Search for the cell housing the specified text and yield its [X, Y] center coordinate. 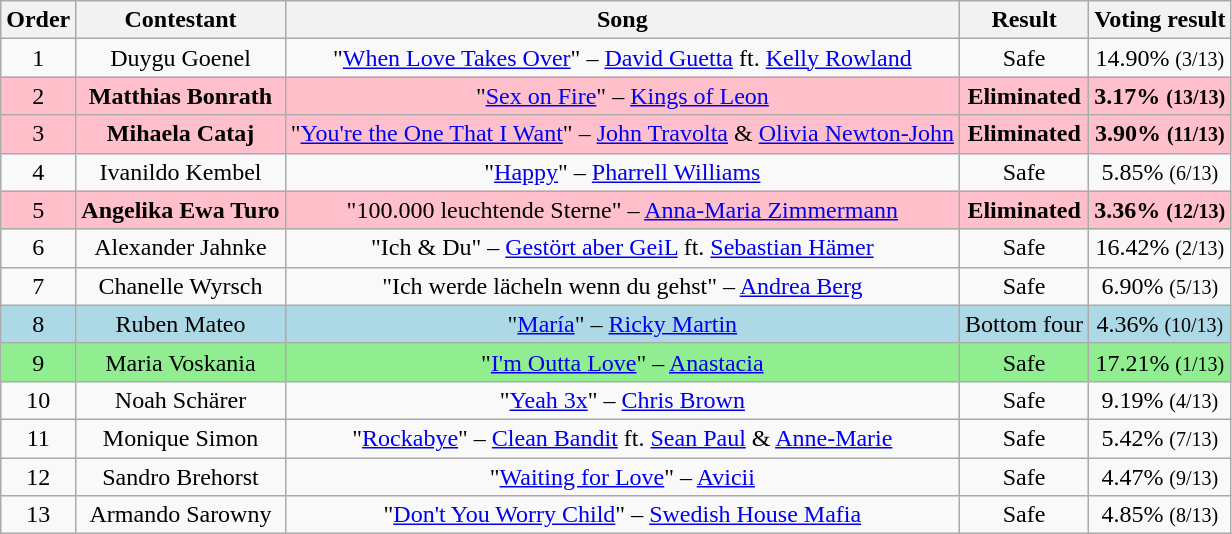
8 [38, 324]
"Sex on Fire" – Kings of Leon [622, 96]
4.47% (9/13) [1160, 477]
"100.000 leuchtende Sterne" – Anna-Maria Zimmermann [622, 210]
3.17% (13/13) [1160, 96]
17.21% (1/13) [1160, 362]
3.36% (12/13) [1160, 210]
5 [38, 210]
"Ich werde lächeln wenn du gehst" – Andrea Berg [622, 286]
6 [38, 248]
4.85% (8/13) [1160, 515]
5.42% (7/13) [1160, 438]
Contestant [180, 20]
1 [38, 58]
Matthias Bonrath [180, 96]
Order [38, 20]
"Don't You Worry Child" – Swedish House Mafia [622, 515]
"I'm Outta Love" – Anastacia [622, 362]
5.85% (6/13) [1160, 172]
Ivanildo Kembel [180, 172]
"Waiting for Love" – Avicii [622, 477]
7 [38, 286]
Song [622, 20]
"María" – Ricky Martin [622, 324]
2 [38, 96]
14.90% (3/13) [1160, 58]
9.19% (4/13) [1160, 400]
Alexander Jahnke [180, 248]
16.42% (2/13) [1160, 248]
Duygu Goenel [180, 58]
Sandro Brehorst [180, 477]
Voting result [1160, 20]
Bottom four [1024, 324]
Angelika Ewa Turo [180, 210]
9 [38, 362]
Maria Voskania [180, 362]
"Ich & Du" – Gestört aber GeiL ft. Sebastian Hämer [622, 248]
"Rockabye" – Clean Bandit ft. Sean Paul & Anne-Marie [622, 438]
Armando Sarowny [180, 515]
Mihaela Cataj [180, 134]
"Yeah 3x" – Chris Brown [622, 400]
Result [1024, 20]
10 [38, 400]
6.90% (5/13) [1160, 286]
"Happy" – Pharrell Williams [622, 172]
"You're the One That I Want" – John Travolta & Olivia Newton-John [622, 134]
4 [38, 172]
Chanelle Wyrsch [180, 286]
Monique Simon [180, 438]
11 [38, 438]
Noah Schärer [180, 400]
3.90% (11/13) [1160, 134]
Ruben Mateo [180, 324]
3 [38, 134]
12 [38, 477]
4.36% (10/13) [1160, 324]
13 [38, 515]
"When Love Takes Over" – David Guetta ft. Kelly Rowland [622, 58]
